Locate the cell with the specified text and output its [x, y] center coordinate. 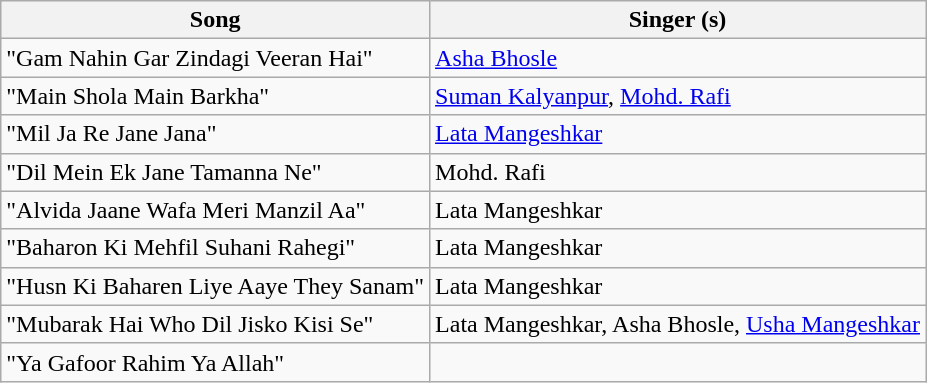
"Main Shola Main Barkha" [216, 96]
"Mil Ja Re Jane Jana" [216, 134]
Suman Kalyanpur, Mohd. Rafi [678, 96]
Asha Bhosle [678, 58]
"Dil Mein Ek Jane Tamanna Ne" [216, 172]
Mohd. Rafi [678, 172]
Song [216, 20]
"Mubarak Hai Who Dil Jisko Kisi Se" [216, 324]
Lata Mangeshkar, Asha Bhosle, Usha Mangeshkar [678, 324]
"Ya Gafoor Rahim Ya Allah" [216, 362]
"Baharon Ki Mehfil Suhani Rahegi" [216, 248]
"Husn Ki Baharen Liye Aaye They Sanam" [216, 286]
"Gam Nahin Gar Zindagi Veeran Hai" [216, 58]
"Alvida Jaane Wafa Meri Manzil Aa" [216, 210]
Singer (s) [678, 20]
